Scan for the cell matching the given text and deliver its [x, y] coordinate at center. 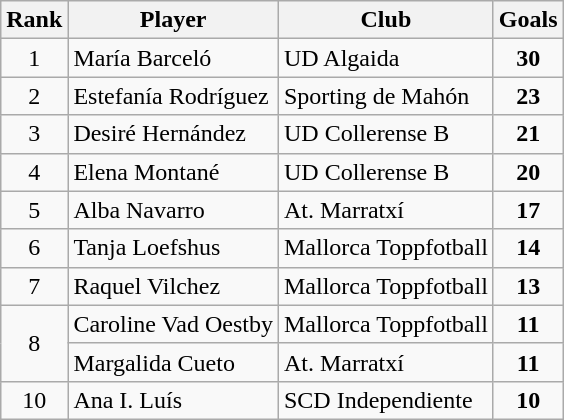
Alba Navarro [174, 210]
Tanja Loefshus [174, 248]
Raquel Vilchez [174, 286]
14 [528, 248]
Sporting de Mahón [386, 96]
UD Algaida [386, 58]
6 [34, 248]
Ana I. Luís [174, 400]
5 [34, 210]
SCD Independiente [386, 400]
Margalida Cueto [174, 362]
7 [34, 286]
30 [528, 58]
Club [386, 20]
Elena Montané [174, 172]
María Barceló [174, 58]
13 [528, 286]
Caroline Vad Oestby [174, 324]
21 [528, 134]
Desiré Hernández [174, 134]
8 [34, 343]
1 [34, 58]
3 [34, 134]
Estefanía Rodríguez [174, 96]
4 [34, 172]
2 [34, 96]
23 [528, 96]
17 [528, 210]
20 [528, 172]
Player [174, 20]
Rank [34, 20]
Goals [528, 20]
